Determine the (X, Y) coordinate at the center of the cell enclosing the given text.  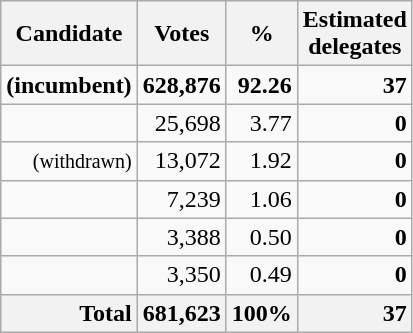
3,350 (182, 275)
% (262, 34)
Estimateddelegates (354, 34)
7,239 (182, 199)
(withdrawn) (69, 161)
25,698 (182, 123)
0.50 (262, 237)
13,072 (182, 161)
Total (69, 313)
628,876 (182, 85)
1.92 (262, 161)
681,623 (182, 313)
0.49 (262, 275)
100% (262, 313)
Votes (182, 34)
(incumbent) (69, 85)
3,388 (182, 237)
Candidate (69, 34)
92.26 (262, 85)
1.06 (262, 199)
3.77 (262, 123)
